Determine the (x, y) coordinate at the center of the cell enclosing the given text.  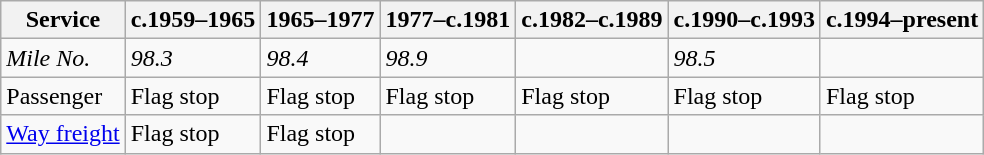
98.5 (744, 58)
1965–1977 (320, 20)
c.1982–c.1989 (592, 20)
Service (63, 20)
98.3 (193, 58)
Mile No. (63, 58)
1977–c.1981 (448, 20)
c.1994–present (902, 20)
c.1959–1965 (193, 20)
98.9 (448, 58)
98.4 (320, 58)
Passenger (63, 96)
c.1990–c.1993 (744, 20)
Way freight (63, 134)
